Scan for the cell matching the given text and deliver its [X, Y] coordinate at center. 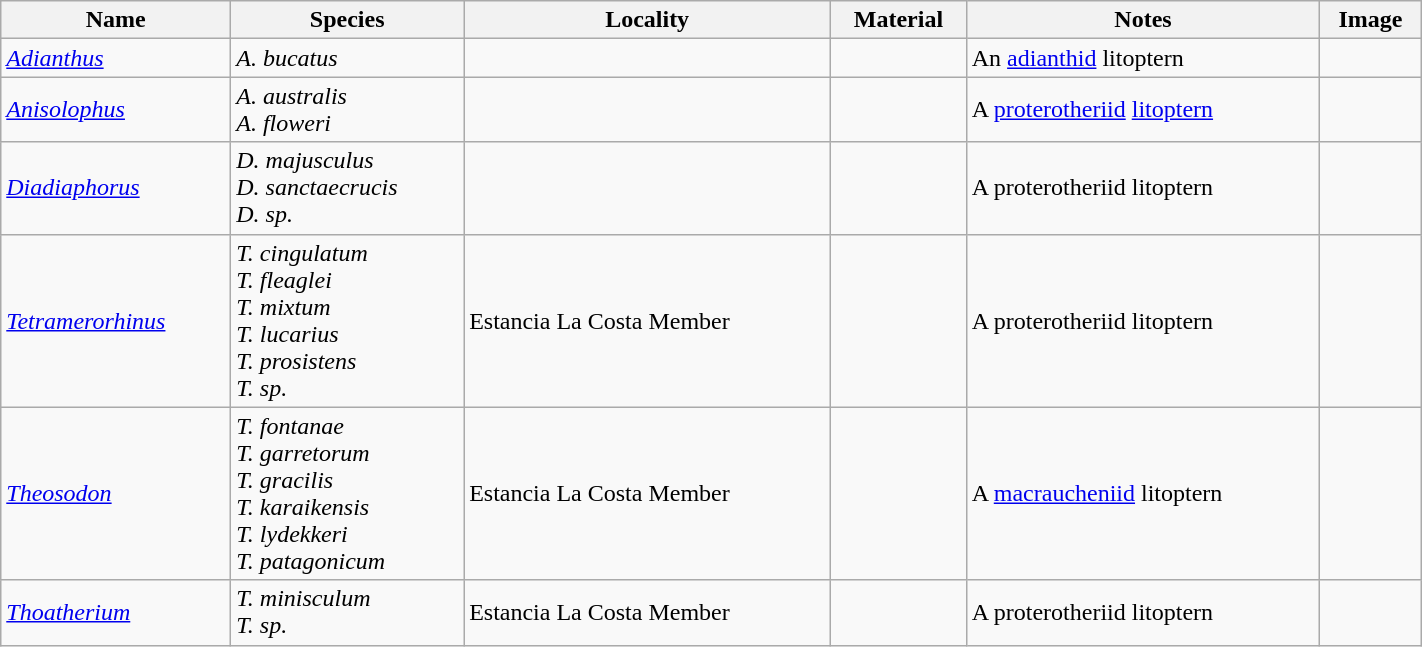
Notes [1143, 20]
Anisolophus [116, 110]
Tetramerorhinus [116, 320]
Locality [648, 20]
T. cingulatumT. fleagleiT. mixtumT. lucariusT. prosistensT. sp. [348, 320]
D. majusculusD. sanctaecrucisD. sp. [348, 188]
A macraucheniid litoptern [1143, 494]
Thoatherium [116, 612]
An adianthid litoptern [1143, 58]
A. australisA. floweri [348, 110]
Species [348, 20]
Material [899, 20]
Image [1370, 20]
T. fontanaeT. garretorumT. gracilisT. karaikensisT. lydekkeriT. patagonicum [348, 494]
Adianthus [116, 58]
Name [116, 20]
Theosodon [116, 494]
Diadiaphorus [116, 188]
T. minisculumT. sp. [348, 612]
A. bucatus [348, 58]
